Scan for the cell matching the given text and deliver its (X, Y) coordinate at center. 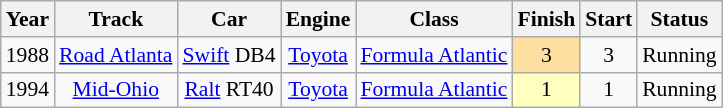
Year (28, 19)
Engine (318, 19)
Class (434, 19)
Swift DB4 (228, 55)
Mid-Ohio (116, 90)
Ralt RT40 (228, 90)
1994 (28, 90)
Start (608, 19)
1988 (28, 55)
Track (116, 19)
Finish (547, 19)
Status (679, 19)
Road Atlanta (116, 55)
Car (228, 19)
